Search for the cell housing the specified text and yield its [X, Y] center coordinate. 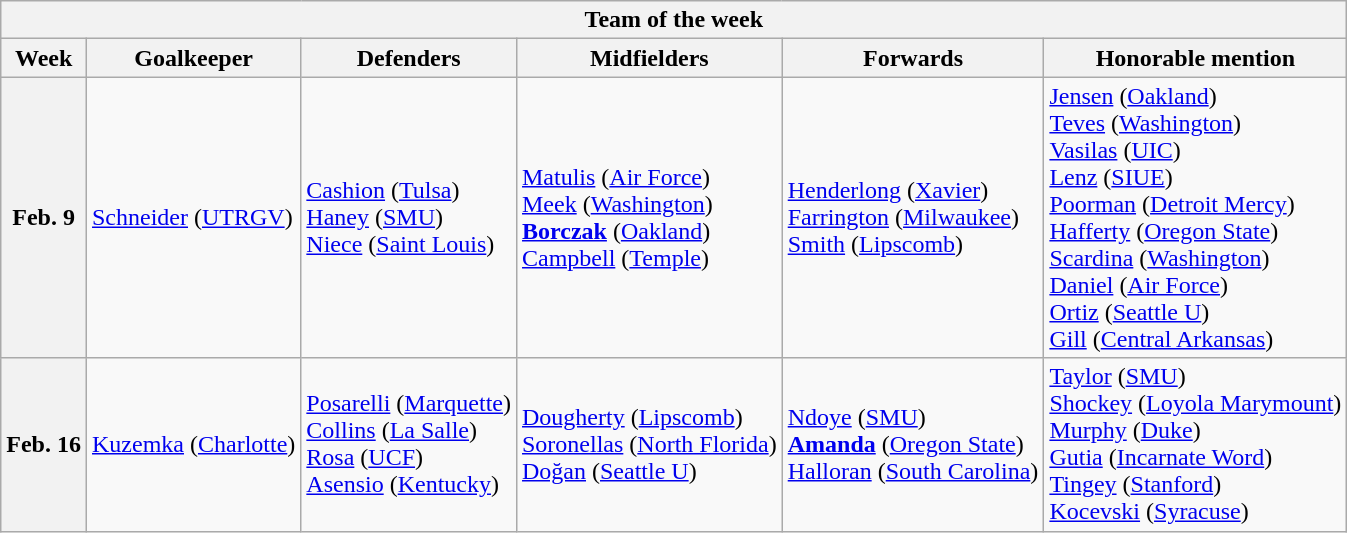
Cashion (Tulsa) Haney (SMU) Niece (Saint Louis) [409, 218]
Schneider (UTRGV) [193, 218]
Dougherty (Lipscomb) Soronellas (North Florida) Doğan (Seattle U) [649, 444]
Week [44, 58]
Feb. 9 [44, 218]
Forwards [913, 58]
Midfielders [649, 58]
Henderlong (Xavier) Farrington (Milwaukee) Smith (Lipscomb) [913, 218]
Goalkeeper [193, 58]
Ndoye (SMU) Amanda (Oregon State) Halloran (South Carolina) [913, 444]
Kuzemka (Charlotte) [193, 444]
Team of the week [674, 20]
Feb. 16 [44, 444]
Taylor (SMU) Shockey (Loyola Marymount) Murphy (Duke) Gutia (Incarnate Word) Tingey (Stanford) Kocevski (Syracuse) [1196, 444]
Honorable mention [1196, 58]
Defenders [409, 58]
Matulis (Air Force) Meek (Washington) Borczak (Oakland) Campbell (Temple) [649, 218]
Posarelli (Marquette) Collins (La Salle) Rosa (UCF) Asensio (Kentucky) [409, 444]
